Provide the (x, y) coordinate of the cell's center where the given text is located.  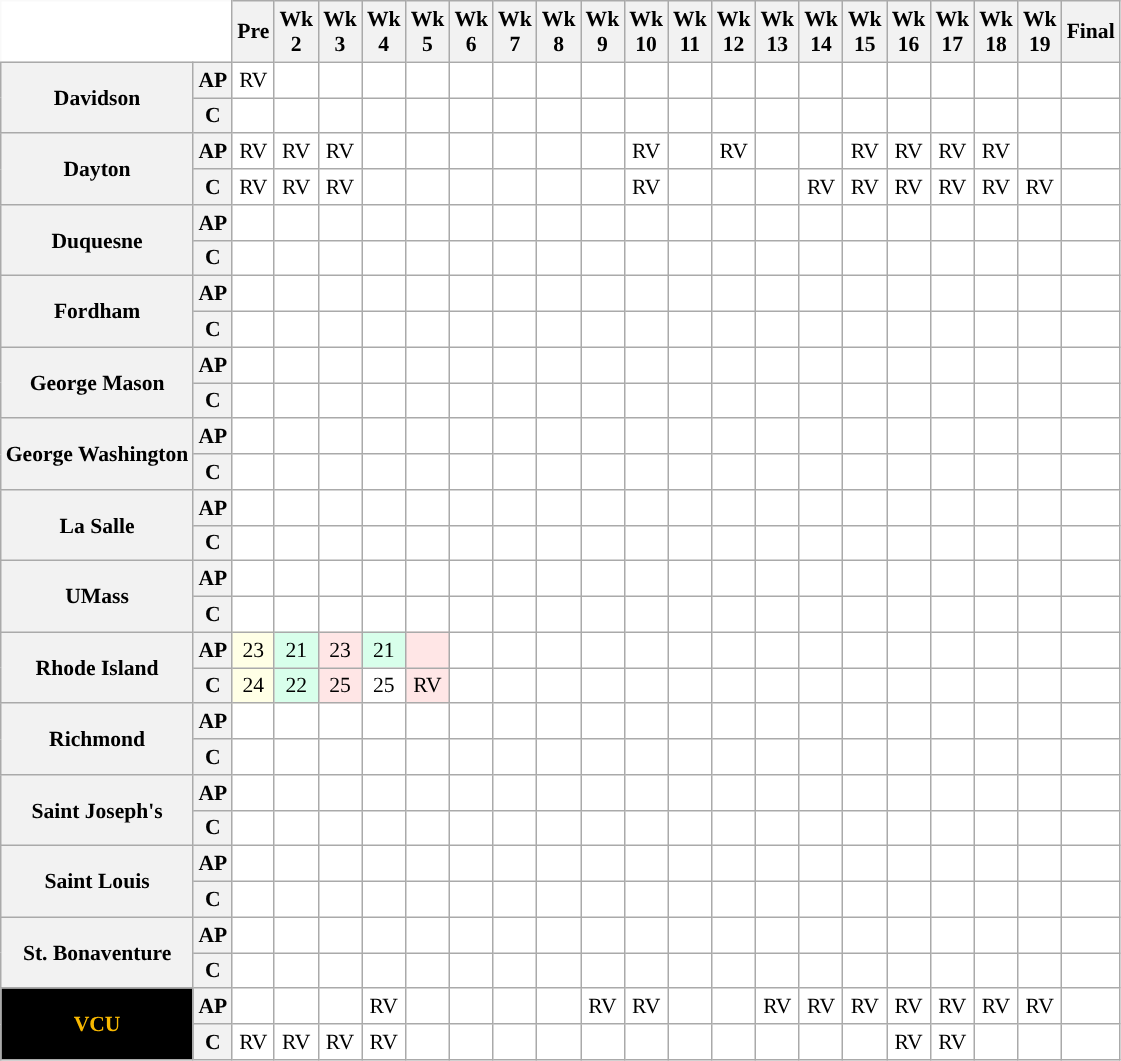
Dayton (98, 170)
Wk6 (471, 32)
Pre (253, 32)
UMass (98, 596)
Davidson (98, 98)
Wk8 (559, 32)
Fordham (98, 312)
Saint Louis (98, 882)
Rhode Island (98, 668)
George Washington (98, 454)
Wk14 (821, 32)
Wk3 (340, 32)
Wk13 (777, 32)
Wk11 (690, 32)
St. Bonaventure (98, 952)
Wk18 (996, 32)
La Salle (98, 526)
Wk15 (865, 32)
Saint Joseph's (98, 810)
22 (296, 686)
VCU (98, 1024)
Wk10 (646, 32)
Duquesne (98, 240)
Final (1091, 32)
Wk2 (296, 32)
Wk7 (515, 32)
Wk12 (734, 32)
George Mason (98, 382)
Wk4 (384, 32)
Wk5 (428, 32)
Wk16 (909, 32)
Wk9 (603, 32)
Wk19 (1040, 32)
24 (253, 686)
Richmond (98, 740)
Wk17 (952, 32)
